Provide the [X, Y] coordinate of the cell's center where the given text is located.  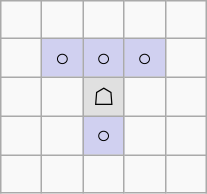
☖ [104, 97]
